For the text-containing cell, return its midpoint in [x, y] coordinate format. 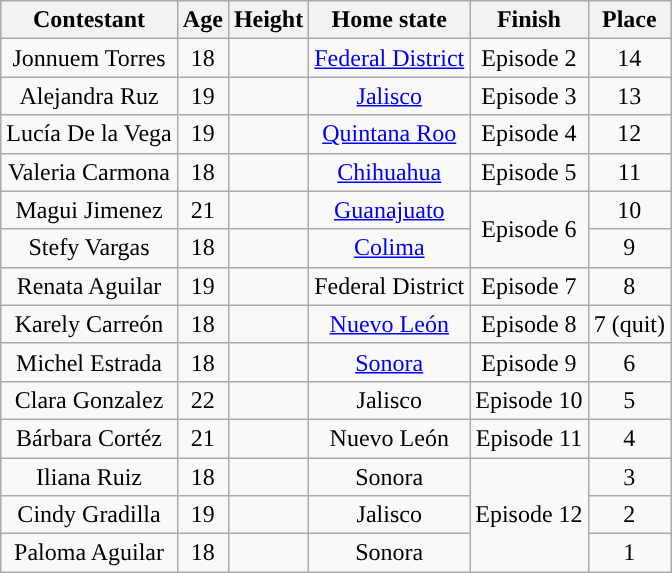
Contestant [90, 20]
Cindy Gradilla [90, 515]
7 (quit) [629, 324]
Paloma Aguilar [90, 553]
Episode 5 [529, 172]
1 [629, 553]
Place [629, 20]
Age [202, 20]
Valeria Carmona [90, 172]
Episode 10 [529, 400]
Alejandra Ruz [90, 96]
Episode 12 [529, 515]
22 [202, 400]
13 [629, 96]
10 [629, 210]
Episode 11 [529, 438]
6 [629, 362]
Stefy Vargas [90, 248]
Episode 3 [529, 96]
Episode 4 [529, 134]
8 [629, 286]
Episode 8 [529, 324]
Episode 6 [529, 229]
Karely Carreón [90, 324]
Episode 2 [529, 58]
14 [629, 58]
Clara Gonzalez [90, 400]
Renata Aguilar [90, 286]
Iliana Ruiz [90, 477]
Michel Estrada [90, 362]
Episode 7 [529, 286]
9 [629, 248]
Colima [390, 248]
Guanajuato [390, 210]
5 [629, 400]
Chihuahua [390, 172]
Quintana Roo [390, 134]
Magui Jimenez [90, 210]
2 [629, 515]
4 [629, 438]
12 [629, 134]
Episode 9 [529, 362]
3 [629, 477]
Height [268, 20]
Home state [390, 20]
Jonnuem Torres [90, 58]
Lucía De la Vega [90, 134]
Finish [529, 20]
11 [629, 172]
Bárbara Cortéz [90, 438]
